Determine the (x, y) coordinate at the center of the cell enclosing the given text.  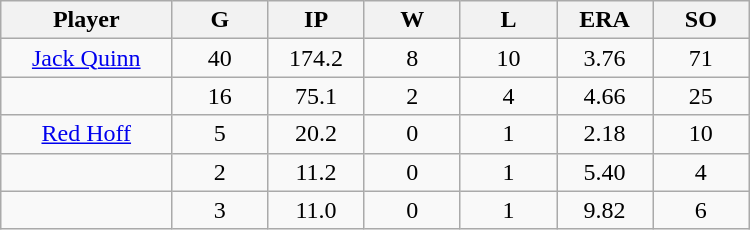
25 (701, 96)
4.66 (605, 96)
IP (316, 20)
11.2 (316, 172)
9.82 (605, 210)
11.0 (316, 210)
75.1 (316, 96)
ERA (605, 20)
Jack Quinn (86, 58)
Red Hoff (86, 134)
20.2 (316, 134)
L (508, 20)
W (412, 20)
16 (220, 96)
3 (220, 210)
6 (701, 210)
2.18 (605, 134)
Player (86, 20)
G (220, 20)
40 (220, 58)
5.40 (605, 172)
174.2 (316, 58)
3.76 (605, 58)
71 (701, 58)
5 (220, 134)
SO (701, 20)
8 (412, 58)
